Find where the given text appears and provide that cell's center as [X, Y] coordinate. 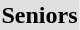
Seniors [40, 15]
